Pinpoint the cell where the given text exists, returning its (x, y) midpoint coordinate. 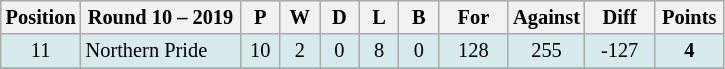
B (419, 17)
10 (260, 51)
Round 10 – 2019 (161, 17)
For (474, 17)
P (260, 17)
W (300, 17)
8 (379, 51)
Northern Pride (161, 51)
Against (546, 17)
Position (41, 17)
255 (546, 51)
-127 (620, 51)
11 (41, 51)
Diff (620, 17)
4 (689, 51)
128 (474, 51)
Points (689, 17)
D (340, 17)
L (379, 17)
2 (300, 51)
